Output the [x, y] coordinate of the center of the cell containing the given text.  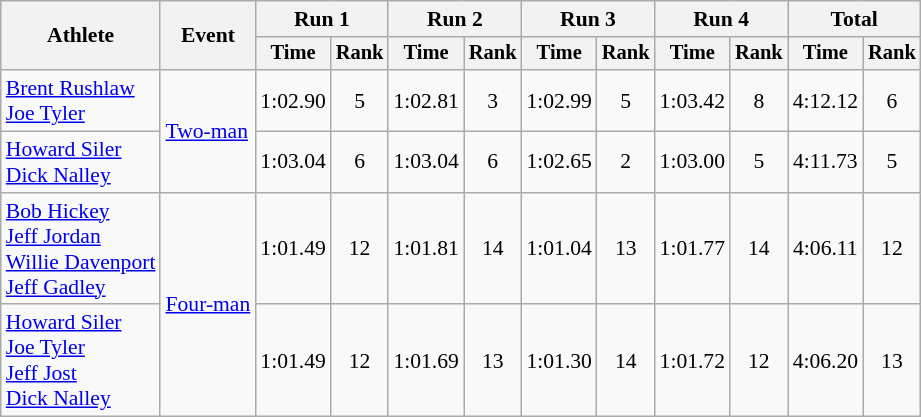
Total [854, 19]
Howard SilerJoe TylerJeff JostDick Nalley [81, 361]
Run 4 [722, 19]
1:02.90 [292, 100]
Howard SilerDick Nalley [81, 162]
4:06.20 [826, 361]
Run 2 [454, 19]
8 [759, 100]
1:01.69 [426, 361]
Run 1 [322, 19]
1:03.42 [692, 100]
Four-man [208, 305]
Run 3 [588, 19]
3 [493, 100]
Bob HickeyJeff JordanWillie DavenportJeff Gadley [81, 249]
1:01.72 [692, 361]
Brent RushlawJoe Tyler [81, 100]
Athlete [81, 36]
4:12.12 [826, 100]
4:11.73 [826, 162]
1:02.99 [558, 100]
1:02.65 [558, 162]
Two-man [208, 131]
1:03.00 [692, 162]
1:01.04 [558, 249]
2 [626, 162]
1:02.81 [426, 100]
4:06.11 [826, 249]
1:01.30 [558, 361]
Event [208, 36]
1:01.77 [692, 249]
1:01.81 [426, 249]
